Search for the cell housing the specified text and yield its (x, y) center coordinate. 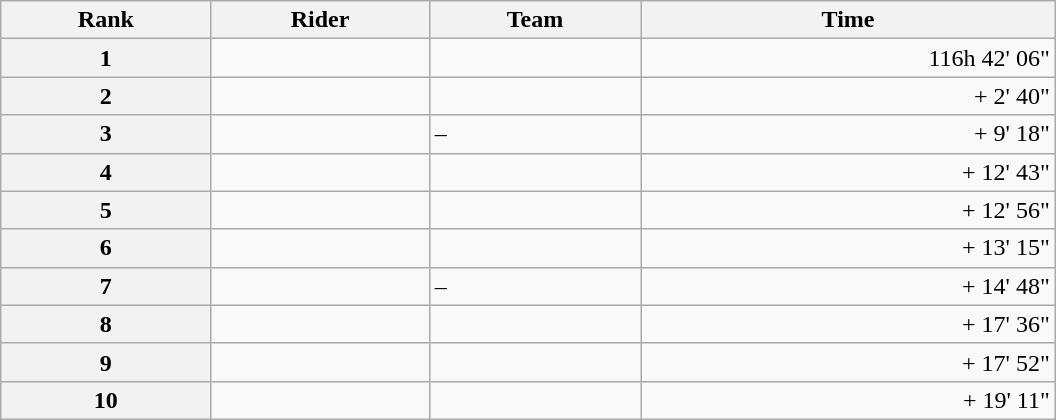
Rider (320, 20)
+ 9' 18" (848, 134)
+ 19' 11" (848, 400)
3 (106, 134)
116h 42' 06" (848, 58)
+ 12' 43" (848, 172)
Team (535, 20)
Time (848, 20)
Rank (106, 20)
6 (106, 248)
+ 17' 36" (848, 324)
+ 12' 56" (848, 210)
1 (106, 58)
+ 13' 15" (848, 248)
9 (106, 362)
+ 14' 48" (848, 286)
+ 2' 40" (848, 96)
8 (106, 324)
7 (106, 286)
4 (106, 172)
2 (106, 96)
5 (106, 210)
+ 17' 52" (848, 362)
10 (106, 400)
